Identify which cell holds the provided text, then report its (X, Y) central coordinate. 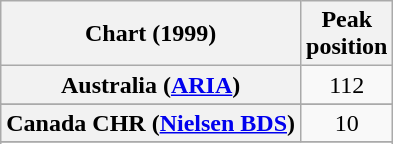
Peakposition (347, 34)
Chart (1999) (151, 34)
Australia (ARIA) (151, 85)
112 (347, 85)
Canada CHR (Nielsen BDS) (151, 123)
10 (347, 123)
